Search for the cell housing the specified text and yield its [X, Y] center coordinate. 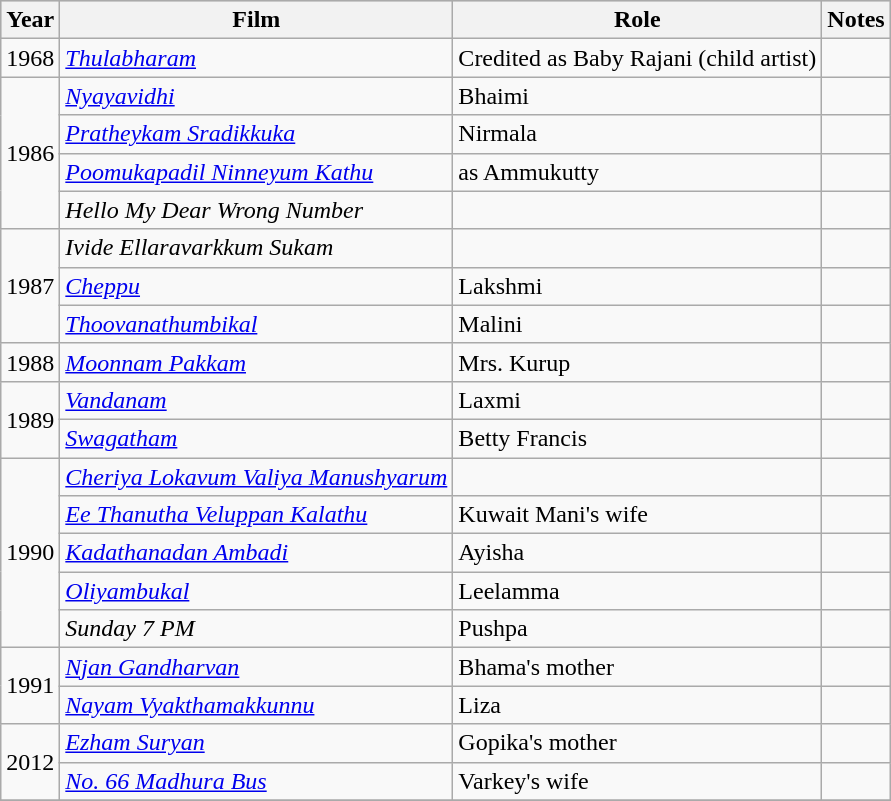
Thoovanathumbikal [256, 324]
Nyayavidhi [256, 96]
Oliyambukal [256, 591]
Pushpa [638, 629]
Role [638, 20]
Film [256, 20]
Bhaimi [638, 96]
Thulabharam [256, 58]
Betty Francis [638, 438]
Malini [638, 324]
Cheriya Lokavum Valiya Manushyarum [256, 477]
Sunday 7 PM [256, 629]
1986 [30, 153]
Ayisha [638, 553]
Njan Gandharvan [256, 667]
Kadathanadan Ambadi [256, 553]
Ivide Ellaravarkkum Sukam [256, 248]
as Ammukutty [638, 172]
Kuwait Mani's wife [638, 515]
Laxmi [638, 400]
Liza [638, 705]
Hello My Dear Wrong Number [256, 210]
Gopika's mother [638, 743]
Bhama's mother [638, 667]
Pratheykam Sradikkuka [256, 134]
Varkey's wife [638, 781]
Year [30, 20]
1991 [30, 686]
Notes [856, 20]
Ezham Suryan [256, 743]
1989 [30, 419]
Vandanam [256, 400]
Nirmala [638, 134]
1987 [30, 286]
Cheppu [256, 286]
Credited as Baby Rajani (child artist) [638, 58]
1988 [30, 362]
2012 [30, 762]
Lakshmi [638, 286]
Mrs. Kurup [638, 362]
Moonnam Pakkam [256, 362]
No. 66 Madhura Bus [256, 781]
1968 [30, 58]
Leelamma [638, 591]
Swagatham [256, 438]
Poomukapadil Ninneyum Kathu [256, 172]
Nayam Vyakthamakkunnu [256, 705]
Ee Thanutha Veluppan Kalathu [256, 515]
1990 [30, 553]
